Capture the cell that displays the provided text and extract its (X, Y) central coordinate. 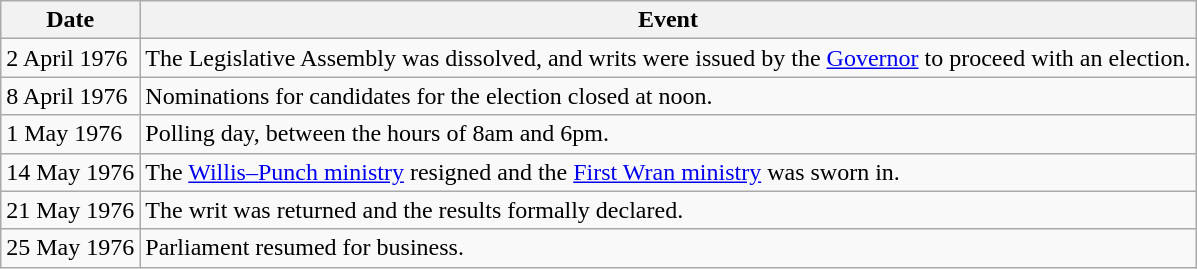
1 May 1976 (70, 134)
The Legislative Assembly was dissolved, and writs were issued by the Governor to proceed with an election. (668, 58)
21 May 1976 (70, 210)
Parliament resumed for business. (668, 248)
14 May 1976 (70, 172)
Event (668, 20)
The Willis–Punch ministry resigned and the First Wran ministry was sworn in. (668, 172)
2 April 1976 (70, 58)
Nominations for candidates for the election closed at noon. (668, 96)
Date (70, 20)
25 May 1976 (70, 248)
Polling day, between the hours of 8am and 6pm. (668, 134)
The writ was returned and the results formally declared. (668, 210)
8 April 1976 (70, 96)
